Detect which cell encompasses the target text, then output its [X, Y] center coordinate. 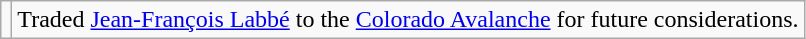
Traded Jean-François Labbé to the Colorado Avalanche for future considerations. [408, 20]
